Identify which cell holds the provided text, then report its [X, Y] central coordinate. 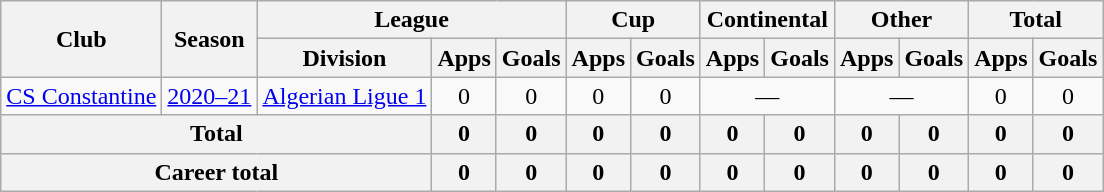
Season [210, 39]
Cup [633, 20]
Other [901, 20]
2020–21 [210, 96]
Division [344, 58]
Algerian Ligue 1 [344, 96]
Career total [216, 172]
Club [82, 39]
League [412, 20]
CS Constantine [82, 96]
Continental [767, 20]
